Identify which cell holds the provided text, then report its [X, Y] central coordinate. 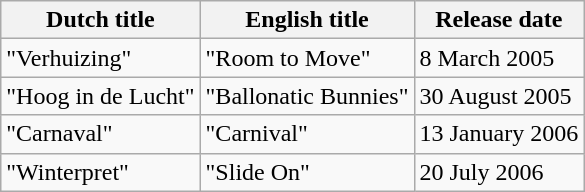
"Room to Move" [307, 58]
"Ballonatic Bunnies" [307, 96]
"Hoog in de Lucht" [100, 96]
13 January 2006 [499, 134]
"Verhuizing" [100, 58]
"Carnaval" [100, 134]
English title [307, 20]
Dutch title [100, 20]
"Winterpret" [100, 172]
30 August 2005 [499, 96]
20 July 2006 [499, 172]
8 March 2005 [499, 58]
Release date [499, 20]
"Carnival" [307, 134]
"Slide On" [307, 172]
